Provide the [X, Y] coordinate of the cell's center where the given text is located.  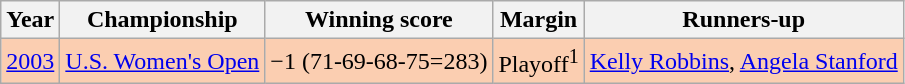
Kelly Robbins, Angela Stanford [744, 62]
Winning score [379, 20]
−1 (71-69-68-75=283) [379, 62]
U.S. Women's Open [162, 62]
2003 [30, 62]
Runners-up [744, 20]
Championship [162, 20]
Year [30, 20]
Margin [538, 20]
Playoff1 [538, 62]
